Identify which cell holds the provided text, then report its [x, y] central coordinate. 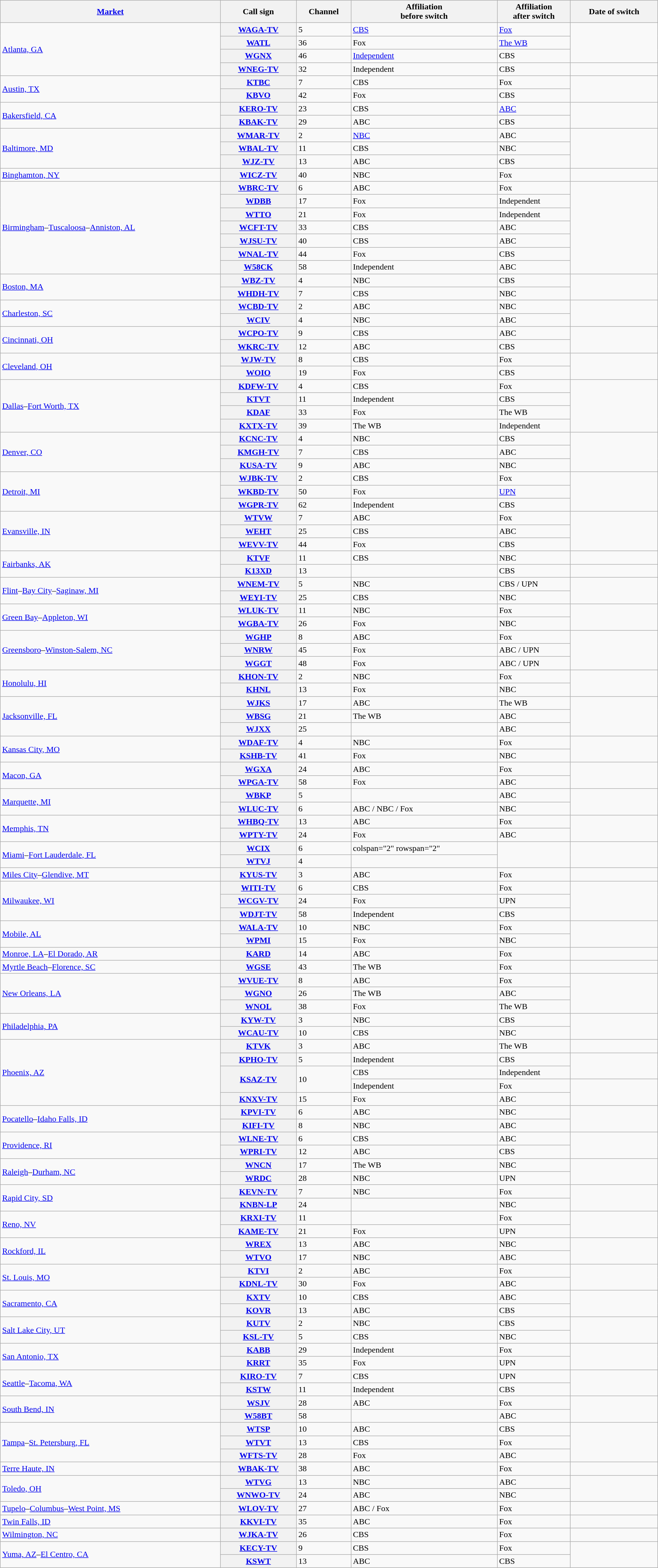
Seattle–Tacoma, WA [110, 1383]
WJXX [258, 729]
colspan="2" rowspan="2" [424, 848]
WPMI [258, 940]
WSJV [258, 1403]
Tupelo–Columbus–West Point, MS [110, 1508]
WLOV-TV [258, 1508]
43 [323, 967]
Affiliationbefore switch [424, 12]
Rapid City, SD [110, 1198]
KOVR [258, 1310]
48 [323, 663]
23 [323, 109]
Sacramento, CA [110, 1304]
WTVG [258, 1482]
Denver, CO [110, 452]
WJW-TV [258, 359]
Twin Falls, ID [110, 1522]
KUTV [258, 1323]
WLUC-TV [258, 809]
Wilmington, NC [110, 1535]
Cincinnati, OH [110, 340]
Honolulu, HI [110, 683]
WFTS-TV [258, 1456]
KHNL [258, 690]
Salt Lake City, UT [110, 1330]
WLNE-TV [258, 1139]
46 [323, 56]
WNCN [258, 1165]
WBKP [258, 795]
WBSG [258, 716]
KXTV [258, 1297]
Yuma, AZ–El Centro, CA [110, 1554]
Dallas–Fort Worth, TX [110, 406]
WJKA-TV [258, 1535]
KEVN-TV [258, 1191]
WNAL-TV [258, 254]
Evansville, IN [110, 531]
27 [323, 1508]
KXTX-TV [258, 426]
WBAL-TV [258, 148]
WGHP [258, 637]
39 [323, 426]
WHDH-TV [258, 293]
South Bend, IN [110, 1409]
ABC / NBC / Fox [424, 809]
41 [323, 756]
San Antonio, TX [110, 1356]
WDJT-TV [258, 914]
Miami–Fort Lauderdale, FL [110, 855]
Kansas City, MO [110, 749]
CBS / UPN [534, 584]
KDNL-TV [258, 1284]
WGSE [258, 967]
WTVO [258, 1258]
WPRI-TV [258, 1152]
KHON-TV [258, 676]
WOIO [258, 373]
KSHB-TV [258, 756]
WALA-TV [258, 927]
Green Bay–Appleton, WI [110, 617]
Cleveland, OH [110, 366]
Monroe, LA–El Dorado, AR [110, 954]
Detroit, MI [110, 492]
Date of switch [614, 12]
KRXI-TV [258, 1218]
WJSU-TV [258, 241]
Austin, TX [110, 89]
KARD [258, 954]
Providence, RI [110, 1145]
KECY-TV [258, 1548]
WNWO-TV [258, 1495]
Phoenix, AZ [110, 1073]
KBVO [258, 95]
KTBC [258, 82]
WAGA-TV [258, 29]
50 [323, 492]
KIFI-TV [258, 1125]
KTVT [258, 399]
WCBD-TV [258, 307]
KRRT [258, 1363]
42 [323, 95]
Milwaukee, WI [110, 901]
Market [110, 12]
ABC / Fox [424, 1508]
WTVJ [258, 861]
45 [323, 650]
KYW-TV [258, 1020]
St. Louis, MO [110, 1277]
KNXV-TV [258, 1099]
KAME-TV [258, 1231]
WJBK-TV [258, 478]
WJZ-TV [258, 161]
WBZ-TV [258, 280]
Miles City–Glendive, MT [110, 875]
36 [323, 43]
Marquette, MI [110, 802]
WHBQ-TV [258, 822]
KSL-TV [258, 1337]
WCIX [258, 848]
Reno, NV [110, 1224]
Fairbanks, AK [110, 564]
WKRC-TV [258, 346]
WJKS [258, 703]
WEVV-TV [258, 544]
W58BT [258, 1416]
WGNO [258, 993]
WKBD-TV [258, 492]
WITI-TV [258, 888]
WCAU-TV [258, 1033]
KMGH-TV [258, 452]
WEYI-TV [258, 597]
Terre Haute, IN [110, 1469]
Rockford, IL [110, 1251]
WPGA-TV [258, 782]
Tampa–St. Petersburg, FL [110, 1442]
WLUK-TV [258, 611]
Bakersfield, CA [110, 115]
WGNX [258, 56]
19 [323, 373]
KERO-TV [258, 109]
Raleigh–Durham, NC [110, 1171]
62 [323, 505]
KTVF [258, 557]
KYUS-TV [258, 875]
WVUE-TV [258, 980]
WGBA-TV [258, 624]
KPVI-TV [258, 1112]
KPHO-TV [258, 1059]
WTVW [258, 518]
Charleston, SC [110, 313]
KUSA-TV [258, 465]
KCNC-TV [258, 439]
14 [323, 954]
WCPO-TV [258, 333]
KDFW-TV [258, 386]
Pocatello–Idaho Falls, ID [110, 1119]
Toledo, OH [110, 1489]
KTVK [258, 1046]
WGGT [258, 663]
KSAZ-TV [258, 1079]
WCGV-TV [258, 901]
Call sign [258, 12]
WEHT [258, 531]
KNBN-LP [258, 1204]
Greensboro–Winston-Salem, NC [110, 650]
KABB [258, 1350]
WTSP [258, 1429]
WTVT [258, 1442]
WDBB [258, 201]
Jacksonville, FL [110, 716]
WRDC [258, 1178]
KSTW [258, 1389]
WGPR-TV [258, 505]
KTVI [258, 1271]
WBAK-TV [258, 1469]
WCFT-TV [258, 228]
Baltimore, MD [110, 148]
KDAF [258, 412]
Mobile, AL [110, 934]
30 [323, 1284]
WMAR-TV [258, 135]
WREX [258, 1244]
WATL [258, 43]
Flint–Bay City–Saginaw, MI [110, 590]
Boston, MA [110, 287]
WDAF-TV [258, 742]
WTTO [258, 214]
K13XD [258, 571]
Binghamton, NY [110, 174]
Philadelphia, PA [110, 1026]
KIRO-TV [258, 1376]
Myrtle Beach–Florence, SC [110, 967]
W58CK [258, 267]
WNEG-TV [258, 69]
WNOL [258, 1006]
New Orleans, LA [110, 993]
32 [323, 69]
Atlanta, GA [110, 49]
WGXA [258, 769]
Macon, GA [110, 775]
Memphis, TN [110, 828]
KSWT [258, 1561]
Channel [323, 12]
WNEM-TV [258, 584]
Birmingham–Tuscaloosa–Anniston, AL [110, 228]
KBAK-TV [258, 122]
WCIV [258, 320]
Affiliationafter switch [534, 12]
WNRW [258, 650]
WPTY-TV [258, 835]
WICZ-TV [258, 174]
KKVI-TV [258, 1522]
WBRC-TV [258, 188]
